Output the (X, Y) coordinate of the center of the cell containing the given text.  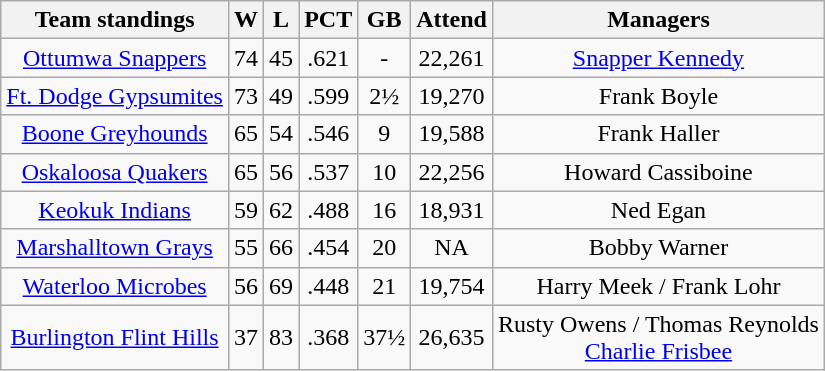
73 (246, 96)
10 (384, 172)
Marshalltown Grays (115, 248)
22,256 (452, 172)
Frank Boyle (658, 96)
18,931 (452, 210)
Keokuk Indians (115, 210)
37 (246, 338)
.537 (328, 172)
Team standings (115, 20)
Ottumwa Snappers (115, 58)
Howard Cassiboine (658, 172)
62 (282, 210)
- (384, 58)
Boone Greyhounds (115, 134)
16 (384, 210)
55 (246, 248)
21 (384, 286)
NA (452, 248)
Burlington Flint Hills (115, 338)
74 (246, 58)
Harry Meek / Frank Lohr (658, 286)
9 (384, 134)
Snapper Kennedy (658, 58)
83 (282, 338)
Attend (452, 20)
Rusty Owens / Thomas Reynolds Charlie Frisbee (658, 338)
Oskaloosa Quakers (115, 172)
19,754 (452, 286)
Bobby Warner (658, 248)
GB (384, 20)
49 (282, 96)
.599 (328, 96)
.621 (328, 58)
.454 (328, 248)
19,588 (452, 134)
59 (246, 210)
.368 (328, 338)
L (282, 20)
PCT (328, 20)
45 (282, 58)
Waterloo Microbes (115, 286)
19,270 (452, 96)
.448 (328, 286)
.488 (328, 210)
26,635 (452, 338)
Ned Egan (658, 210)
37½ (384, 338)
.546 (328, 134)
Managers (658, 20)
2½ (384, 96)
20 (384, 248)
Frank Haller (658, 134)
54 (282, 134)
Ft. Dodge Gypsumites (115, 96)
66 (282, 248)
W (246, 20)
22,261 (452, 58)
69 (282, 286)
